From the cell containing the given text, extract its center point as (x, y) coordinate. 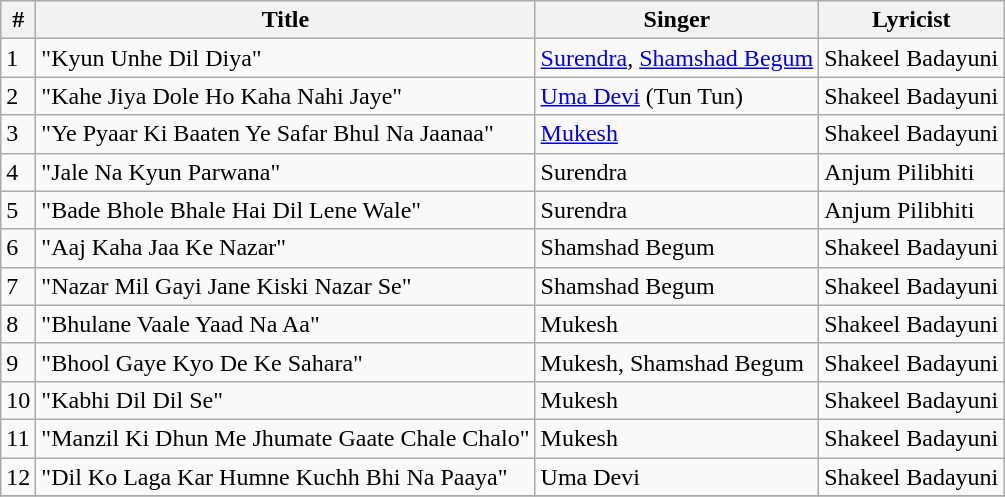
Uma Devi (677, 477)
5 (18, 210)
"Dil Ko Laga Kar Humne Kuchh Bhi Na Paaya" (286, 477)
"Kabhi Dil Dil Se" (286, 400)
Lyricist (912, 20)
4 (18, 172)
Singer (677, 20)
"Ye Pyaar Ki Baaten Ye Safar Bhul Na Jaanaa" (286, 134)
"Aaj Kaha Jaa Ke Nazar" (286, 248)
"Bhulane Vaale Yaad Na Aa" (286, 324)
Uma Devi (Tun Tun) (677, 96)
9 (18, 362)
11 (18, 438)
"Bhool Gaye Kyo De Ke Sahara" (286, 362)
"Jale Na Kyun Parwana" (286, 172)
"Kyun Unhe Dil Diya" (286, 58)
Mukesh, Shamshad Begum (677, 362)
1 (18, 58)
Surendra, Shamshad Begum (677, 58)
6 (18, 248)
3 (18, 134)
2 (18, 96)
"Manzil Ki Dhun Me Jhumate Gaate Chale Chalo" (286, 438)
"Bade Bhole Bhale Hai Dil Lene Wale" (286, 210)
# (18, 20)
"Nazar Mil Gayi Jane Kiski Nazar Se" (286, 286)
12 (18, 477)
8 (18, 324)
10 (18, 400)
"Kahe Jiya Dole Ho Kaha Nahi Jaye" (286, 96)
Title (286, 20)
7 (18, 286)
